Provide the [x, y] coordinate of the cell's center where the given text is located.  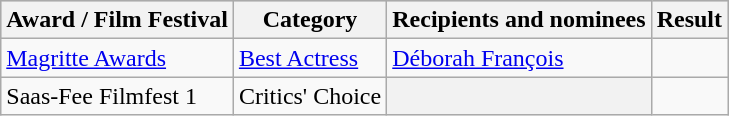
Result [689, 20]
Critics' Choice [310, 96]
Recipients and nominees [519, 20]
Best Actress [310, 58]
Award / Film Festival [118, 20]
Category [310, 20]
Saas-Fee Filmfest 1 [118, 96]
Déborah François [519, 58]
Magritte Awards [118, 58]
